From the cell containing the given text, extract its center point as (X, Y) coordinate. 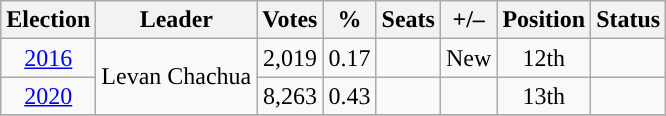
Seats (408, 20)
% (350, 20)
Votes (290, 20)
2016 (48, 58)
Status (628, 20)
+/– (468, 20)
2020 (48, 96)
0.43 (350, 96)
2,019 (290, 58)
12th (544, 58)
Levan Chachua (176, 77)
8,263 (290, 96)
Election (48, 20)
13th (544, 96)
0.17 (350, 58)
New (468, 58)
Leader (176, 20)
Position (544, 20)
